Extract the (x, y) coordinate from the center of the cell holding the provided text.  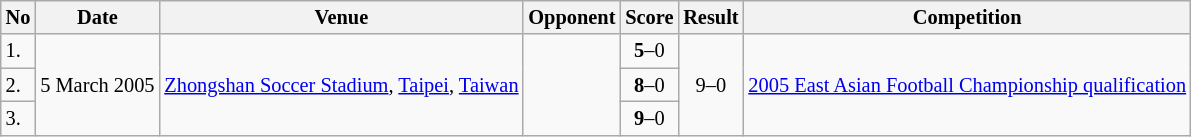
3. (18, 118)
Date (97, 17)
Competition (966, 17)
5–0 (649, 51)
5 March 2005 (97, 84)
2005 East Asian Football Championship qualification (966, 84)
Result (710, 17)
2. (18, 85)
1. (18, 51)
8–0 (649, 85)
No (18, 17)
Venue (341, 17)
Zhongshan Soccer Stadium, Taipei, Taiwan (341, 84)
Opponent (572, 17)
Score (649, 17)
